Determine the [X, Y] coordinate at the center of the cell enclosing the given text.  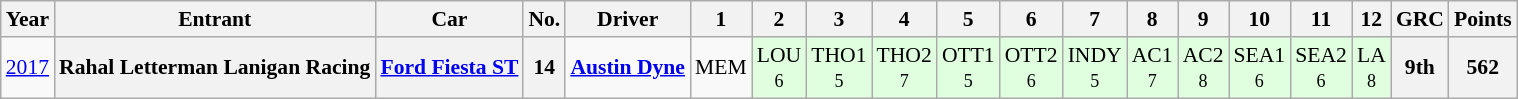
10 [1259, 19]
6 [1032, 19]
Car [449, 19]
LOU6 [779, 68]
14 [544, 68]
4 [904, 19]
5 [968, 19]
2017 [28, 68]
THO27 [904, 68]
SEA16 [1259, 68]
No. [544, 19]
Points [1483, 19]
MEM [721, 68]
Austin Dyne [628, 68]
Driver [628, 19]
2 [779, 19]
3 [838, 19]
OTT15 [968, 68]
12 [1372, 19]
9th [1420, 68]
7 [1095, 19]
SEA26 [1321, 68]
AC28 [1204, 68]
562 [1483, 68]
Ford Fiesta ST [449, 68]
1 [721, 19]
OTT26 [1032, 68]
GRC [1420, 19]
8 [1152, 19]
LA8 [1372, 68]
Year [28, 19]
AC17 [1152, 68]
THO15 [838, 68]
INDY5 [1095, 68]
9 [1204, 19]
Rahal Letterman Lanigan Racing [214, 68]
11 [1321, 19]
Entrant [214, 19]
